Find where the given text appears and provide that cell's center as [X, Y] coordinate. 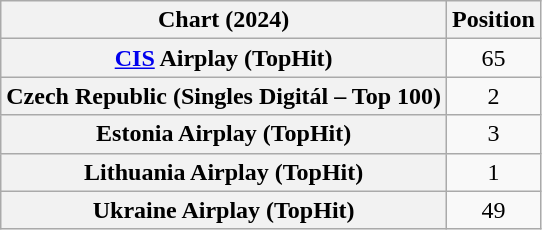
49 [494, 210]
Chart (2024) [224, 20]
CIS Airplay (TopHit) [224, 58]
3 [494, 134]
1 [494, 172]
2 [494, 96]
Lithuania Airplay (TopHit) [224, 172]
Czech Republic (Singles Digitál – Top 100) [224, 96]
65 [494, 58]
Estonia Airplay (TopHit) [224, 134]
Ukraine Airplay (TopHit) [224, 210]
Position [494, 20]
